For the text-containing cell, return its midpoint in [x, y] coordinate format. 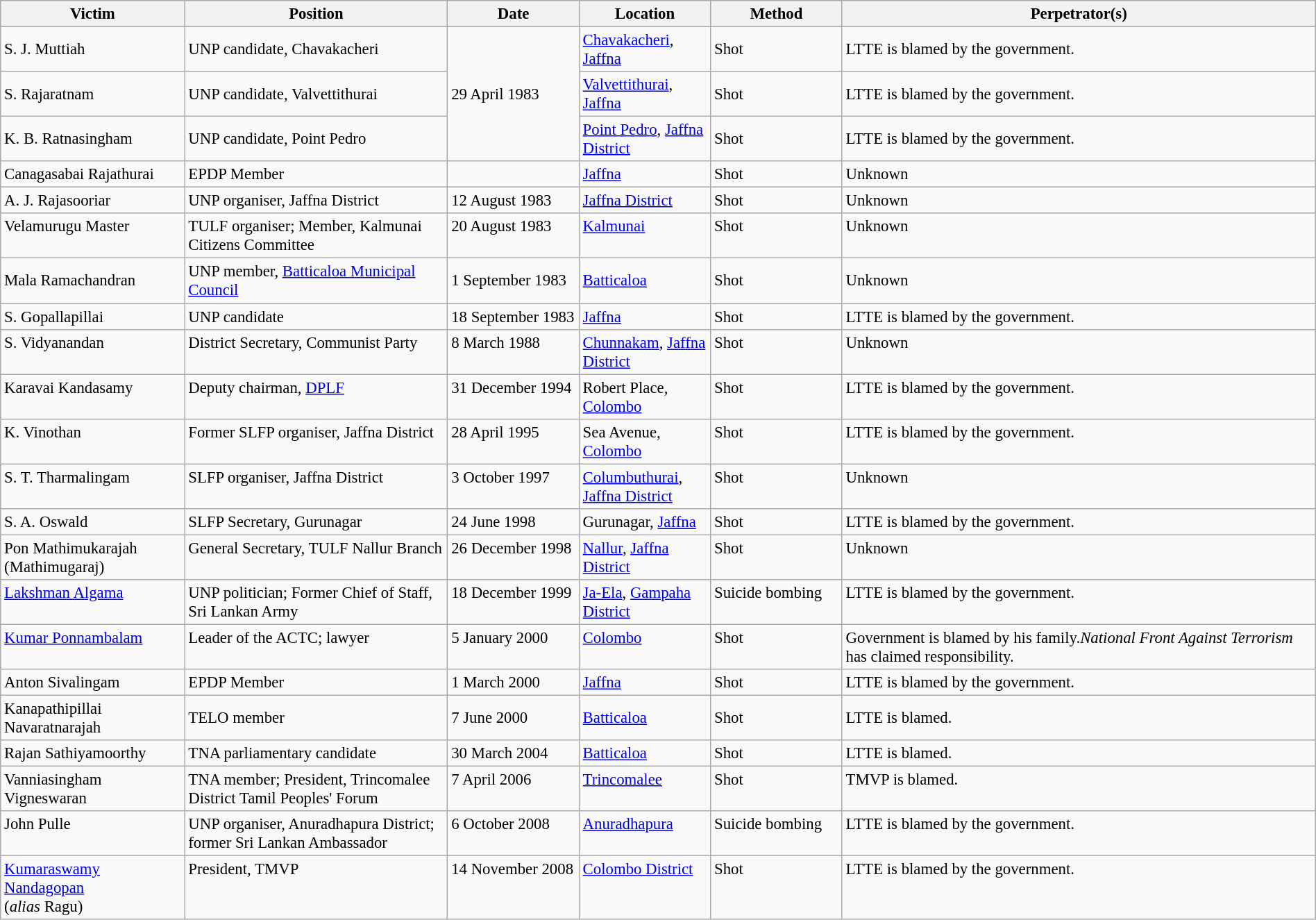
29 April 1983 [514, 94]
Date [514, 14]
30 March 2004 [514, 753]
Colombo [644, 647]
District Secretary, Communist Party [317, 351]
6 October 2008 [514, 833]
12 August 1983 [514, 201]
S. Gopallapillai [93, 317]
28 April 1995 [514, 442]
K. B. Ratnasingham [93, 139]
Kalmunai [644, 236]
26 December 1998 [514, 557]
1 March 2000 [514, 683]
5 January 2000 [514, 647]
Anuradhapura [644, 833]
Deputy chairman, DPLF [317, 397]
Point Pedro, Jaffna District [644, 139]
Colombo District [644, 888]
Leader of the ACTC; lawyer [317, 647]
Lakshman Algama [93, 603]
S. T. Tharmalingam [93, 486]
7 June 2000 [514, 718]
24 June 1998 [514, 522]
Kumar Ponnambalam [93, 647]
3 October 1997 [514, 486]
Kanapathipillai Navaratnarajah [93, 718]
S. Vidyanandan [93, 351]
TNA member; President, Trincomalee District Tamil Peoples' Forum [317, 789]
7 April 2006 [514, 789]
K. Vinothan [93, 442]
Valvettithurai, Jaffna [644, 94]
UNP politician; Former Chief of Staff, Sri Lankan Army [317, 603]
Ja-Ela, Gampaha District [644, 603]
UNP organiser, Anuradhapura District; former Sri Lankan Ambassador [317, 833]
General Secretary, TULF Nallur Branch [317, 557]
TNA parliamentary candidate [317, 753]
TELO member [317, 718]
Vanniasingham Vigneswaran [93, 789]
Rajan Sathiyamoorthy [93, 753]
UNP candidate, Chavakacheri [317, 50]
Perpetrator(s) [1079, 14]
John Pulle [93, 833]
1 September 1983 [514, 281]
Robert Place, Colombo [644, 397]
Canagasabai Rajathurai [93, 174]
Location [644, 14]
Gurunagar, Jaffna [644, 522]
Chavakacheri, Jaffna [644, 50]
Kumaraswamy Nandagopan(alias Ragu) [93, 888]
18 September 1983 [514, 317]
Karavai Kandasamy [93, 397]
Mala Ramachandran [93, 281]
President, TMVP [317, 888]
Columbuthurai, Jaffna District [644, 486]
S. Rajaratnam [93, 94]
Pon Mathimukarajah(Mathimugaraj) [93, 557]
TULF organiser; Member, Kalmunai Citizens Committee [317, 236]
31 December 1994 [514, 397]
20 August 1983 [514, 236]
SLFP Secretary, Gurunagar [317, 522]
14 November 2008 [514, 888]
Position [317, 14]
Victim [93, 14]
Anton Sivalingam [93, 683]
Former SLFP organiser, Jaffna District [317, 442]
Nallur, Jaffna District [644, 557]
S. J. Muttiah [93, 50]
Trincomalee [644, 789]
18 December 1999 [514, 603]
A. J. Rajasooriar [93, 201]
SLFP organiser, Jaffna District [317, 486]
TMVP is blamed. [1079, 789]
8 March 1988 [514, 351]
Jaffna District [644, 201]
S. A. Oswald [93, 522]
UNP member, Batticaloa Municipal Council [317, 281]
Method [776, 14]
UNP candidate [317, 317]
Chunnakam, Jaffna District [644, 351]
Government is blamed by his family.National Front Against Terrorism has claimed responsibility. [1079, 647]
UNP organiser, Jaffna District [317, 201]
Sea Avenue, Colombo [644, 442]
UNP candidate, Point Pedro [317, 139]
UNP candidate, Valvettithurai [317, 94]
Velamurugu Master [93, 236]
